Identify which cell holds the provided text, then report its (x, y) central coordinate. 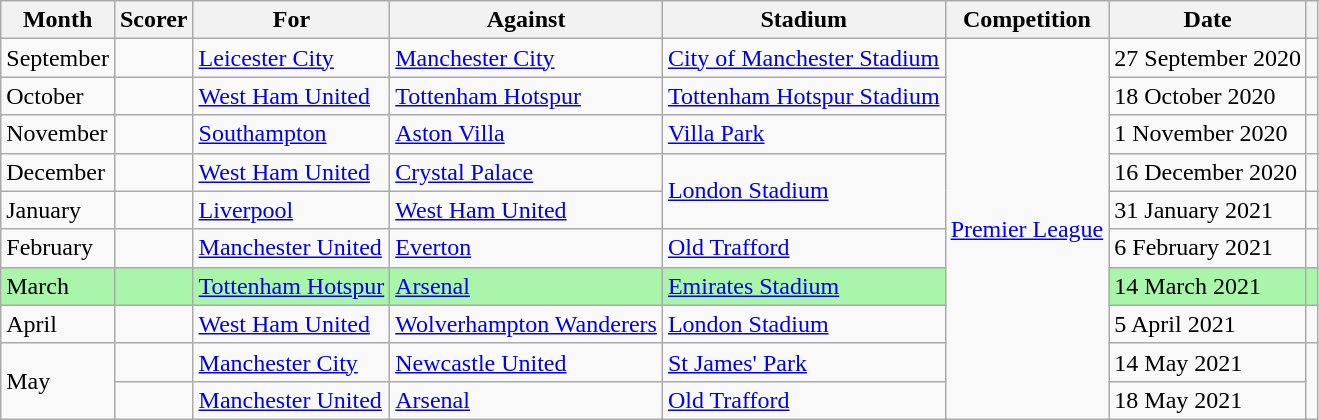
5 April 2021 (1208, 324)
Aston Villa (526, 134)
Against (526, 20)
6 February 2021 (1208, 248)
14 May 2021 (1208, 362)
April (58, 324)
Liverpool (292, 210)
Stadium (804, 20)
November (58, 134)
14 March 2021 (1208, 286)
Leicester City (292, 58)
Month (58, 20)
Emirates Stadium (804, 286)
December (58, 172)
May (58, 381)
October (58, 96)
1 November 2020 (1208, 134)
City of Manchester Stadium (804, 58)
Premier League (1027, 230)
27 September 2020 (1208, 58)
31 January 2021 (1208, 210)
Competition (1027, 20)
Villa Park (804, 134)
February (58, 248)
Everton (526, 248)
Tottenham Hotspur Stadium (804, 96)
18 May 2021 (1208, 400)
18 October 2020 (1208, 96)
Wolverhampton Wanderers (526, 324)
March (58, 286)
St James' Park (804, 362)
Crystal Palace (526, 172)
Date (1208, 20)
January (58, 210)
Scorer (154, 20)
For (292, 20)
Newcastle United (526, 362)
16 December 2020 (1208, 172)
September (58, 58)
Southampton (292, 134)
